Output the (x, y) coordinate of the center of the cell containing the given text.  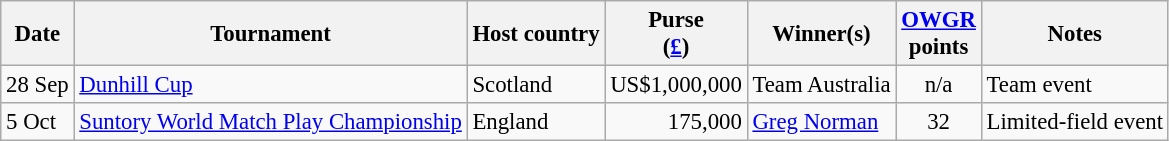
32 (938, 122)
Dunhill Cup (270, 85)
Host country (536, 34)
England (536, 122)
US$1,000,000 (676, 85)
OWGRpoints (938, 34)
175,000 (676, 122)
Date (38, 34)
5 Oct (38, 122)
Tournament (270, 34)
Suntory World Match Play Championship (270, 122)
Purse(£) (676, 34)
n/a (938, 85)
Limited-field event (1074, 122)
28 Sep (38, 85)
Notes (1074, 34)
Greg Norman (822, 122)
Scotland (536, 85)
Team Australia (822, 85)
Winner(s) (822, 34)
Team event (1074, 85)
